For the text-containing cell, return its midpoint in (X, Y) coordinate format. 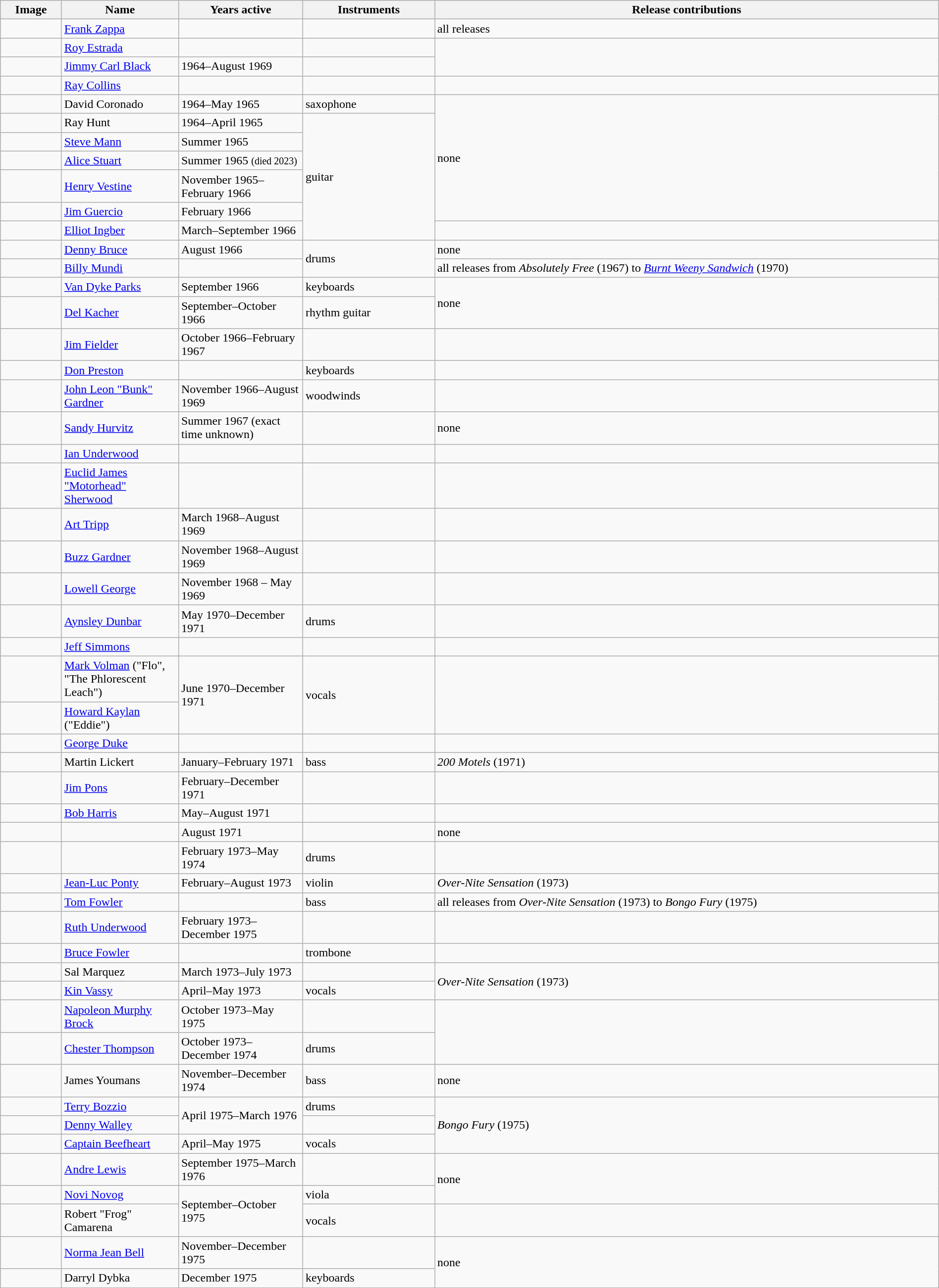
Ian Underwood (120, 453)
Aynsley Dunbar (120, 621)
Sandy Hurvitz (120, 428)
May–August 1971 (241, 813)
Robert "Frog" Camarena (120, 1221)
March–September 1966 (241, 230)
September–October 1966 (241, 313)
August 1971 (241, 832)
March 1968–August 1969 (241, 525)
Howard Kaylan ("Eddie") (120, 718)
March 1973–July 1973 (241, 972)
September 1966 (241, 287)
Ray Collins (120, 85)
John Leon "Bunk" Gardner (120, 396)
Jim Fielder (120, 345)
Summer 1967 (exact time unknown) (241, 428)
all releases (687, 29)
January–February 1971 (241, 762)
1964–April 1965 (241, 123)
guitar (368, 176)
Bob Harris (120, 813)
George Duke (120, 743)
February 1973–December 1975 (241, 928)
all releases from Absolutely Free (1967) to Burnt Weeny Sandwich (1970) (687, 268)
all releases from Over-Nite Sensation (1973) to Bongo Fury (1975) (687, 902)
Andre Lewis (120, 1169)
Euclid James "Motorhead" Sherwood (120, 486)
Years active (241, 10)
Martin Lickert (120, 762)
Kin Vassy (120, 991)
1964–August 1969 (241, 66)
Van Dyke Parks (120, 287)
August 1966 (241, 249)
saxophone (368, 104)
Don Preston (120, 370)
September 1975–March 1976 (241, 1169)
trombone (368, 953)
November 1968–August 1969 (241, 556)
April–May 1973 (241, 991)
violin (368, 883)
June 1970–December 1971 (241, 695)
Ruth Underwood (120, 928)
Elliot Ingber (120, 230)
200 Motels (1971) (687, 762)
Instruments (368, 10)
Norma Jean Bell (120, 1252)
Terry Bozzio (120, 1106)
Sal Marquez (120, 972)
Mark Volman ("Flo", "The Phlorescent Leach") (120, 679)
Darryl Dybka (120, 1278)
February–December 1971 (241, 788)
Jim Guercio (120, 211)
November–December 1974 (241, 1080)
April 1975–March 1976 (241, 1116)
rhythm guitar (368, 313)
October 1973–December 1974 (241, 1048)
May 1970–December 1971 (241, 621)
February 1966 (241, 211)
Summer 1965 (241, 142)
Jim Pons (120, 788)
Novi Novog (120, 1195)
September–October 1975 (241, 1211)
Tom Fowler (120, 902)
Jean-Luc Ponty (120, 883)
Lowell George (120, 589)
Frank Zappa (120, 29)
Henry Vestine (120, 186)
Summer 1965 (died 2023) (241, 160)
viola (368, 1195)
Roy Estrada (120, 48)
November 1966–August 1969 (241, 396)
Art Tripp (120, 525)
woodwinds (368, 396)
Del Kacher (120, 313)
Chester Thompson (120, 1048)
December 1975 (241, 1278)
Denny Bruce (120, 249)
Steve Mann (120, 142)
October 1966–February 1967 (241, 345)
February 1973–May 1974 (241, 857)
Denny Walley (120, 1125)
Name (120, 10)
Alice Stuart (120, 160)
James Youmans (120, 1080)
Bruce Fowler (120, 953)
November 1965–February 1966 (241, 186)
Jeff Simmons (120, 646)
Captain Beefheart (120, 1144)
Buzz Gardner (120, 556)
Billy Mundi (120, 268)
Napoleon Murphy Brock (120, 1016)
Ray Hunt (120, 123)
1964–May 1965 (241, 104)
November 1968 – May 1969 (241, 589)
October 1973–May 1975 (241, 1016)
Image (31, 10)
David Coronado (120, 104)
February–August 1973 (241, 883)
April–May 1975 (241, 1144)
Jimmy Carl Black (120, 66)
Bongo Fury (1975) (687, 1125)
Release contributions (687, 10)
November–December 1975 (241, 1252)
